For the text-containing cell, return its midpoint in [x, y] coordinate format. 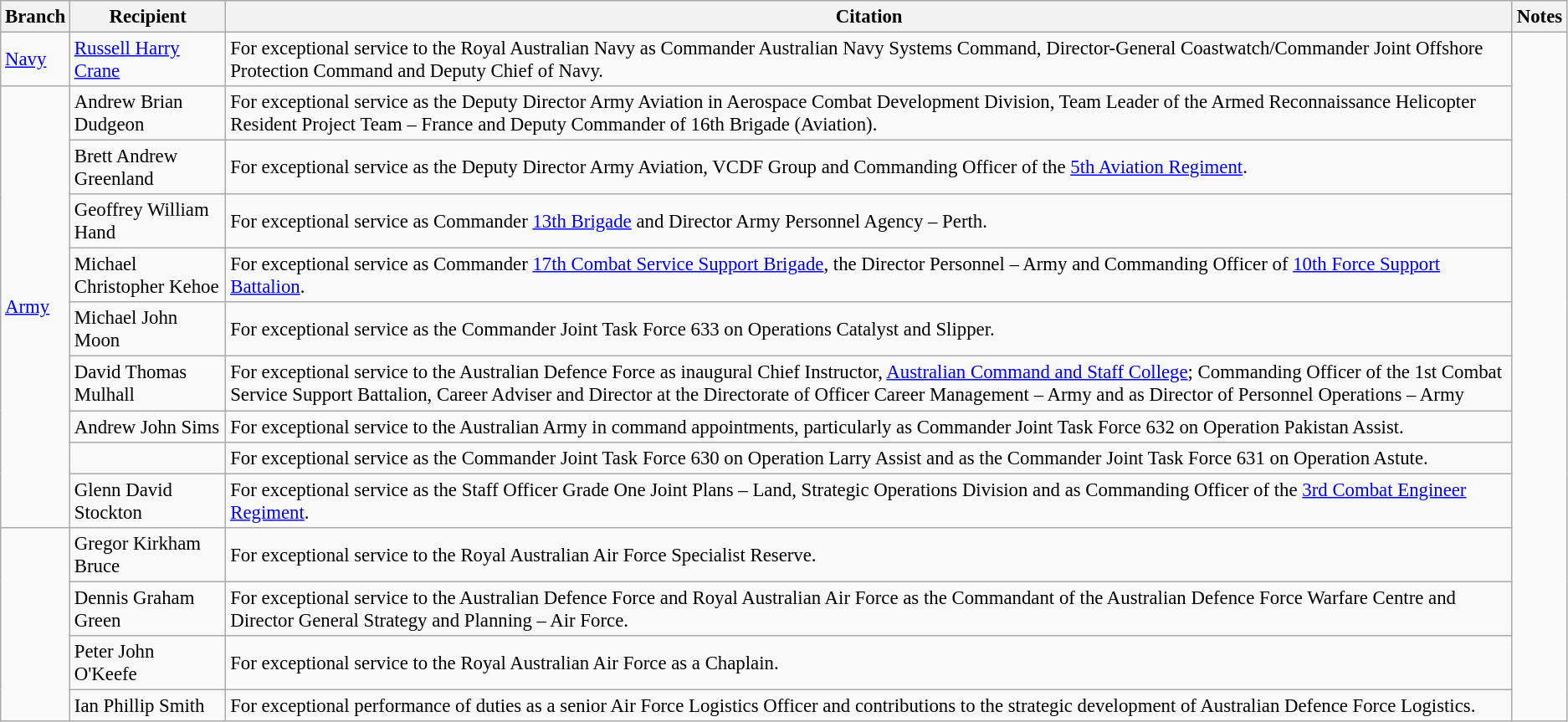
For exceptional service to the Australian Army in command appointments, particularly as Commander Joint Task Force 632 on Operation Pakistan Assist. [869, 427]
For exceptional service as the Commander Joint Task Force 633 on Operations Catalyst and Slipper. [869, 330]
Michael John Moon [148, 330]
Russell Harry Crane [148, 60]
Navy [35, 60]
For exceptional service as Commander 13th Brigade and Director Army Personnel Agency – Perth. [869, 221]
For exceptional service to the Royal Australian Air Force as a Chaplain. [869, 663]
Recipient [148, 17]
Army [35, 306]
Michael Christopher Kehoe [148, 276]
David Thomas Mulhall [148, 383]
Andrew Brian Dudgeon [148, 114]
Brett Andrew Greenland [148, 167]
Dennis Graham Green [148, 609]
Andrew John Sims [148, 427]
For exceptional service to the Royal Australian Air Force Specialist Reserve. [869, 554]
Ian Phillip Smith [148, 705]
Glenn David Stockton [148, 500]
Branch [35, 17]
Gregor Kirkham Bruce [148, 554]
Citation [869, 17]
Peter John O'Keefe [148, 663]
For exceptional service as the Deputy Director Army Aviation, VCDF Group and Commanding Officer of the 5th Aviation Regiment. [869, 167]
Notes [1540, 17]
Geoffrey William Hand [148, 221]
